Determine the [X, Y] coordinate at the center of the cell enclosing the given text.  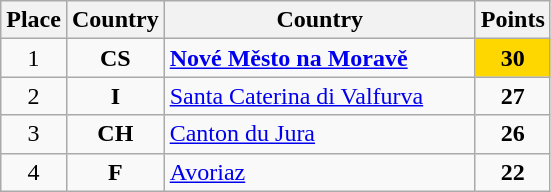
CH [115, 134]
Canton du Jura [320, 134]
26 [512, 134]
2 [34, 96]
22 [512, 172]
3 [34, 134]
Points [512, 20]
CS [115, 58]
Avoriaz [320, 172]
30 [512, 58]
Nové Město na Moravě [320, 58]
4 [34, 172]
27 [512, 96]
F [115, 172]
Place [34, 20]
1 [34, 58]
I [115, 96]
Santa Caterina di Valfurva [320, 96]
